Determine the [x, y] coordinate at the center of the cell enclosing the given text.  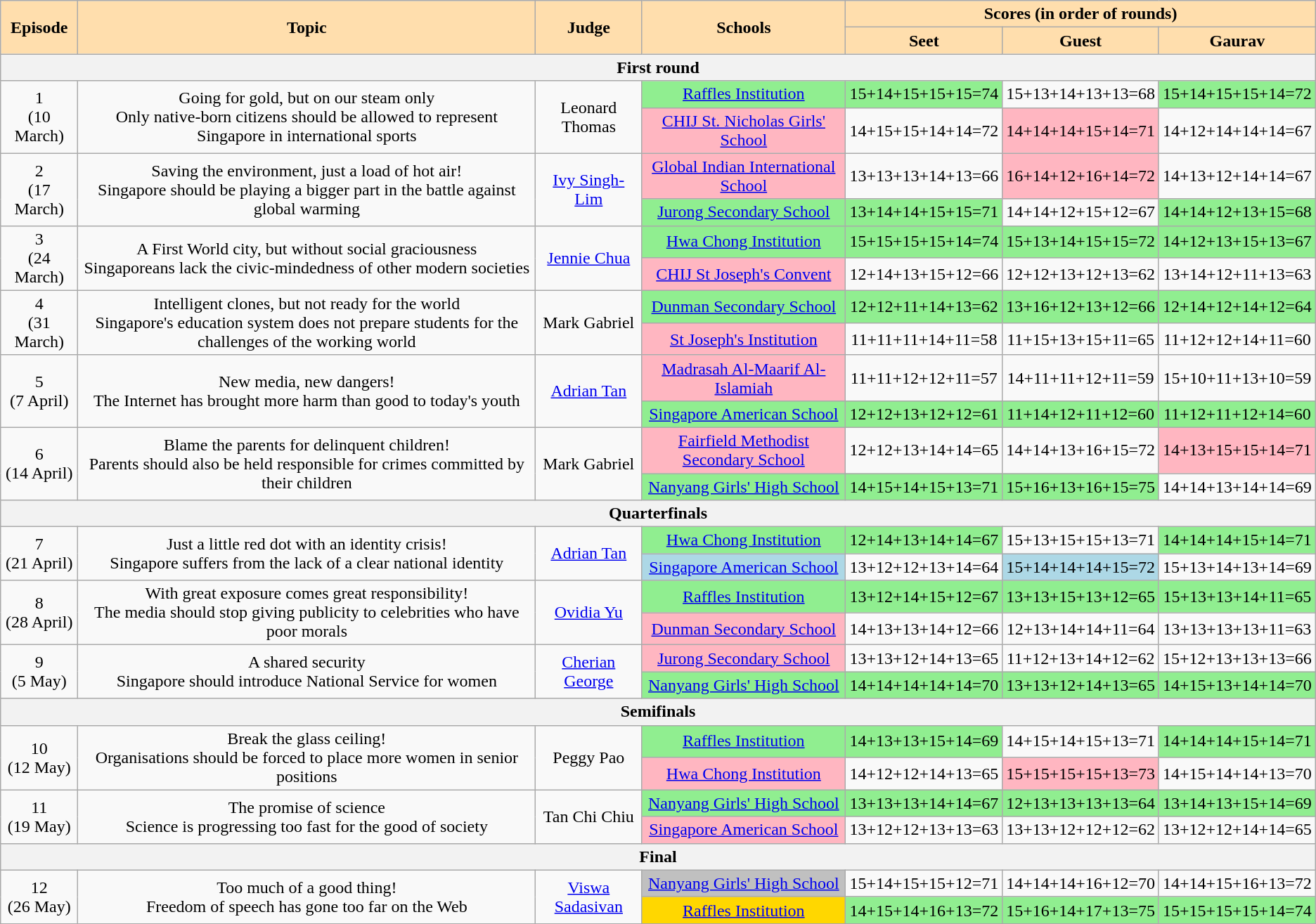
Global Indian International School [744, 176]
Ovidia Yu [589, 613]
First round [658, 67]
Tan Chi Chiu [589, 816]
15+12+13+13+13=66 [1237, 658]
11+12+13+14+12=62 [1081, 658]
12 (26 May) [39, 897]
13+12+12+13+14=64 [924, 567]
Leonard Thomas [589, 117]
14+15+13+14+14=70 [1237, 685]
14+13+12+14+14=67 [1237, 176]
15+16+14+17+13=75 [1081, 910]
9 (5 May) [39, 672]
15+14+15+15+14=72 [1237, 94]
14+12+13+15+13=67 [1237, 242]
13+14+14+15+15=71 [924, 212]
Break the glass ceiling! Organisations should be forced to place more women in senior positions [307, 757]
Saving the environment, just a load of hot air! Singapore should be playing a bigger part in the battle against global warming [307, 190]
15+14+15+15+12=71 [924, 883]
Peggy Pao [589, 757]
With great exposure comes great responsibility! The media should stop giving publicity to celebrities who have poor morals [307, 613]
Too much of a good thing! Freedom of speech has gone too far on the Web [307, 897]
12+12+11+14+13=62 [924, 306]
11+12+11+12+14=60 [1237, 414]
15+13+14+15+15=72 [1081, 242]
14+14+14+14+14=70 [924, 685]
12+13+13+13+13=64 [1081, 803]
Jennie Chua [589, 258]
15+13+14+13+14=69 [1237, 567]
15+10+11+13+10=59 [1237, 378]
15+13+13+14+11=65 [1237, 597]
Judge [589, 27]
16+14+12+16+14=72 [1081, 176]
13+13+12+12+12=62 [1081, 830]
12+13+14+14+11=64 [1081, 629]
Ivy Singh-Lim [589, 190]
St Joseph's Institution [744, 339]
Madrasah Al-Maarif Al-Islamiah [744, 378]
14+13+13+14+12=66 [924, 629]
14+14+13+14+14=69 [1237, 487]
12+14+13+14+14=67 [924, 540]
14+12+12+14+13=65 [924, 774]
14+14+12+15+12=67 [1081, 212]
The promise of science Science is progressing too fast for the good of society [307, 816]
7 (21 April) [39, 554]
14+11+11+12+11=59 [1081, 378]
Final [658, 857]
14+15+15+14+14=72 [924, 131]
15+14+14+14+15=72 [1081, 567]
11+15+13+15+11=65 [1081, 339]
A First World city, but without social graciousness Singaporeans lack the civic-mindedness of other modern societies [307, 258]
Fairfield Methodist Secondary School [744, 450]
Intelligent clones, but not ready for the world Singapore's education system does not prepare students for the challenges of the working world [307, 323]
Quarterfinals [658, 514]
14+14+14+16+12=70 [1081, 883]
Blame the parents for delinquent children! Parents should also be held responsible for crimes committed by their children [307, 464]
11 (19 May) [39, 816]
13+13+15+13+12=65 [1081, 597]
11+14+12+11+12=60 [1081, 414]
12+14+13+15+12=66 [924, 274]
11+12+12+14+11=60 [1237, 339]
Going for gold, but on our steam only Only native-born citizens should be allowed to represent Singapore in international sports [307, 117]
14+14+12+13+15=68 [1237, 212]
5 (7 April) [39, 391]
12+12+13+12+13=62 [1081, 274]
12+14+12+14+12=64 [1237, 306]
13+12+12+13+13=63 [924, 830]
13+12+14+15+12=67 [924, 597]
15+13+15+15+13=71 [1081, 540]
14+14+13+16+15=72 [1081, 450]
15+14+15+15+15=74 [924, 94]
Guest [1081, 41]
14+13+15+15+14=71 [1237, 450]
2 (17 March) [39, 190]
15+15+15+15+13=73 [1081, 774]
13+13+13+14+13=66 [924, 176]
CHIJ St Joseph's Convent [744, 274]
13+14+12+11+13=63 [1237, 274]
12+12+13+12+12=61 [924, 414]
6 (14 April) [39, 464]
Topic [307, 27]
13+13+13+13+11=63 [1237, 629]
13+16+12+13+12=66 [1081, 306]
3 (24 March) [39, 258]
13+12+12+14+14=65 [1237, 830]
15+16+13+16+15=75 [1081, 487]
Semifinals [658, 712]
13+14+13+15+14=69 [1237, 803]
Just a little red dot with an identity crisis! Singapore suffers from the lack of a clear national identity [307, 554]
New media, new dangers! The Internet has brought more harm than good to today's youth [307, 391]
14+15+14+16+13=72 [924, 910]
8 (28 April) [39, 613]
Scores (in order of rounds) [1080, 14]
Viswa Sadasivan [589, 897]
1 (10 March) [39, 117]
11+11+11+14+11=58 [924, 339]
15+13+14+13+13=68 [1081, 94]
4 (31 March) [39, 323]
12+12+13+14+14=65 [924, 450]
14+14+15+16+13=72 [1237, 883]
14+12+14+14+14=67 [1237, 131]
Gaurav [1237, 41]
14+15+14+14+13=70 [1237, 774]
10 (12 May) [39, 757]
Episode [39, 27]
Seet [924, 41]
13+13+13+14+14=67 [924, 803]
CHIJ St. Nicholas Girls' School [744, 131]
Cherian George [589, 672]
11+11+12+12+11=57 [924, 378]
14+13+13+15+14=69 [924, 741]
Schools [744, 27]
A shared security Singapore should introduce National Service for women [307, 672]
